Determine the (X, Y) coordinate at the center of the cell enclosing the given text.  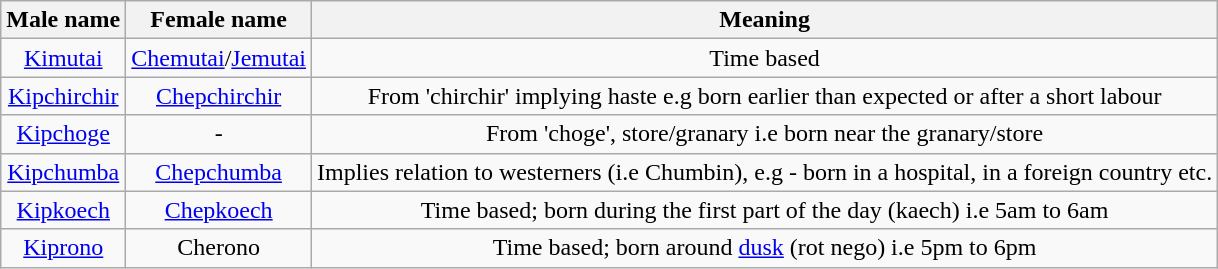
Time based (765, 58)
Chepkoech (219, 210)
Kipchirchir (64, 96)
Meaning (765, 20)
Kipchoge (64, 134)
Kiprono (64, 248)
Female name (219, 20)
Chepchumba (219, 172)
Male name (64, 20)
Chemutai/Jemutai (219, 58)
Cherono (219, 248)
Time based; born during the first part of the day (kaech) i.e 5am to 6am (765, 210)
- (219, 134)
Implies relation to westerners (i.e Chumbin), e.g - born in a hospital, in a foreign country etc. (765, 172)
Chepchirchir (219, 96)
Kimutai (64, 58)
From 'choge', store/granary i.e born near the granary/store (765, 134)
Kipkoech (64, 210)
Kipchumba (64, 172)
Time based; born around dusk (rot nego) i.e 5pm to 6pm (765, 248)
From 'chirchir' implying haste e.g born earlier than expected or after a short labour (765, 96)
